Detect which cell encompasses the target text, then output its [X, Y] center coordinate. 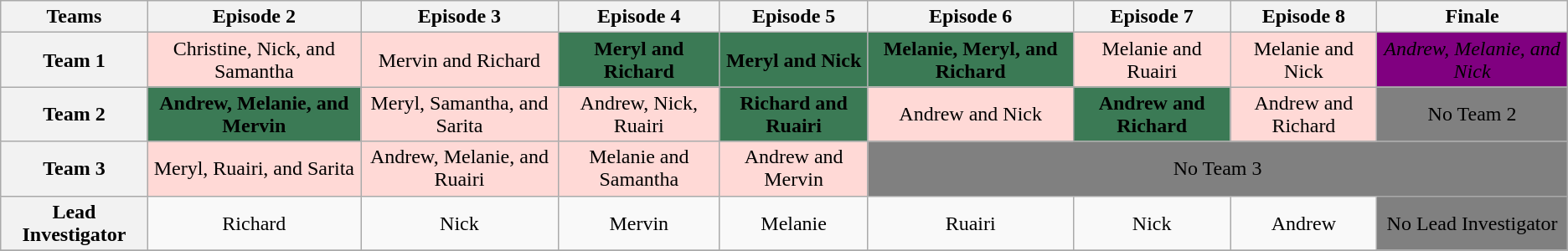
Andrew [1303, 223]
Meryl and Richard [638, 60]
Richard and Ruairi [794, 114]
Melanie, Meryl, and Richard [970, 60]
Ruairi [970, 223]
Andrew and Nick [970, 114]
No Team 3 [1218, 169]
No Lead Investigator [1473, 223]
Meryl, Ruairi, and Sarita [254, 169]
Andrew, Nick, Ruairi [638, 114]
Episode 4 [638, 17]
Christine, Nick, and Samantha [254, 60]
Episode 7 [1152, 17]
Episode 8 [1303, 17]
Episode 5 [794, 17]
Meryl and Nick [794, 60]
Episode 6 [970, 17]
Melanie and Nick [1303, 60]
No Team 2 [1473, 114]
Mervin [638, 223]
Melanie and Samantha [638, 169]
Team 2 [74, 114]
Episode 3 [459, 17]
Teams [74, 17]
Andrew, Melanie, and Ruairi [459, 169]
Finale [1473, 17]
Mervin and Richard [459, 60]
Episode 2 [254, 17]
Richard [254, 223]
Andrew, Melanie, and Nick [1473, 60]
Melanie [794, 223]
Meryl, Samantha, and Sarita [459, 114]
Melanie and Ruairi [1152, 60]
Team 1 [74, 60]
Andrew, Melanie, and Mervin [254, 114]
Lead Investigator [74, 223]
Team 3 [74, 169]
Andrew and Mervin [794, 169]
